Determine the [X, Y] coordinate at the center of the cell enclosing the given text.  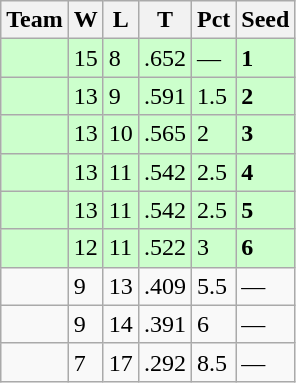
.409 [164, 286]
8.5 [213, 362]
7 [86, 362]
14 [120, 324]
.565 [164, 134]
8 [120, 58]
4 [266, 172]
Seed [266, 20]
.652 [164, 58]
5.5 [213, 286]
.591 [164, 96]
1 [266, 58]
Team [35, 20]
5 [266, 210]
17 [120, 362]
.292 [164, 362]
L [120, 20]
.522 [164, 248]
10 [120, 134]
15 [86, 58]
Pct [213, 20]
W [86, 20]
T [164, 20]
12 [86, 248]
.391 [164, 324]
1.5 [213, 96]
